Locate the cell with the specified text and output its [x, y] center coordinate. 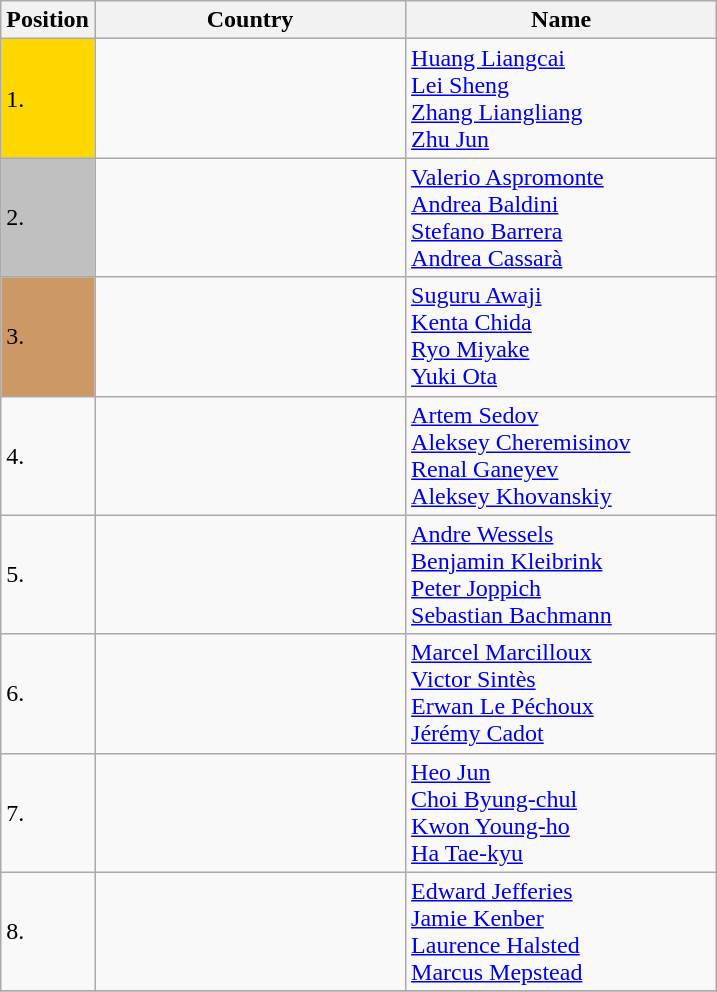
5. [48, 574]
Name [562, 20]
6. [48, 694]
Andre WesselsBenjamin KleibrinkPeter JoppichSebastian Bachmann [562, 574]
Edward JefferiesJamie KenberLaurence HalstedMarcus Mepstead [562, 932]
7. [48, 812]
1. [48, 98]
Marcel MarcillouxVictor SintèsErwan Le PéchouxJérémy Cadot [562, 694]
Position [48, 20]
8. [48, 932]
Country [250, 20]
Artem SedovAleksey CheremisinovRenal GaneyevAleksey Khovanskiy [562, 456]
Suguru AwajiKenta ChidaRyo MiyakeYuki Ota [562, 336]
2. [48, 218]
Valerio AspromonteAndrea BaldiniStefano BarreraAndrea Cassarà [562, 218]
3. [48, 336]
Huang LiangcaiLei ShengZhang LiangliangZhu Jun [562, 98]
Heo JunChoi Byung-chulKwon Young-hoHa Tae-kyu [562, 812]
4. [48, 456]
